Return the (X, Y) coordinate for the center point of the cell that contains the specified text.  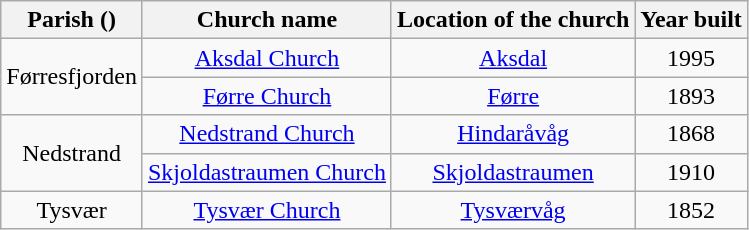
Skjoldastraumen (512, 172)
Førre (512, 96)
1852 (692, 210)
Church name (266, 20)
Førre Church (266, 96)
Tysvær (72, 210)
1910 (692, 172)
Nedstrand (72, 153)
Tysvær Church (266, 210)
1893 (692, 96)
Aksdal Church (266, 58)
Skjoldastraumen Church (266, 172)
Parish () (72, 20)
1868 (692, 134)
Førresfjorden (72, 77)
Aksdal (512, 58)
1995 (692, 58)
Nedstrand Church (266, 134)
Tysværvåg (512, 210)
Location of the church (512, 20)
Year built (692, 20)
Hindaråvåg (512, 134)
